Locate the cell with the specified text and output its [x, y] center coordinate. 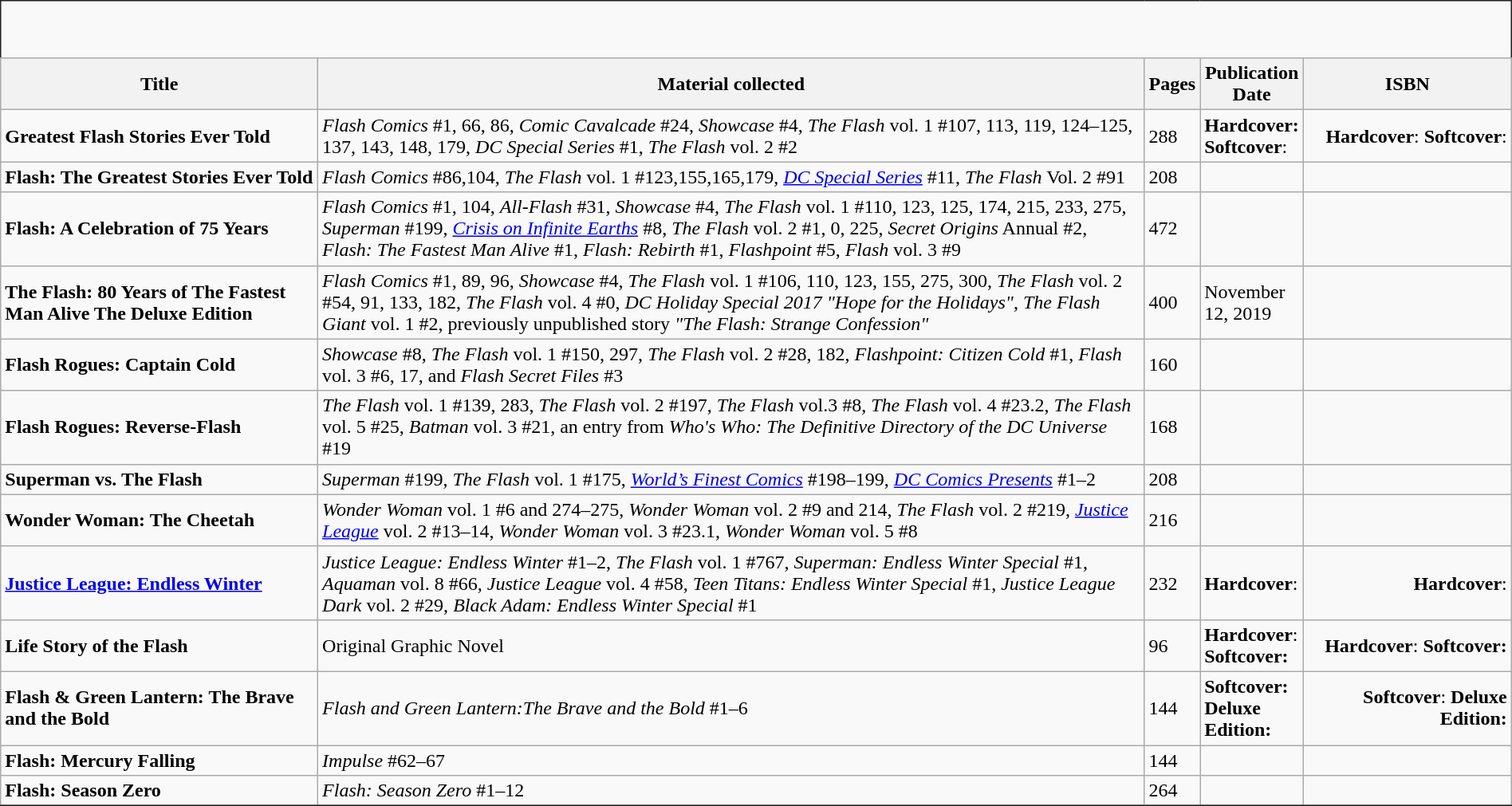
168 [1172, 427]
Title [159, 85]
Publication Date [1252, 85]
96 [1172, 646]
ISBN [1407, 85]
Flash: A Celebration of 75 Years [159, 229]
November 12, 2019 [1252, 302]
The Flash: 80 Years of The Fastest Man Alive The Deluxe Edition [159, 302]
Flash and Green Lantern:The Brave and the Bold #1–6 [731, 708]
Pages [1172, 85]
Material collected [731, 85]
Flash & Green Lantern: The Brave and the Bold [159, 708]
Showcase #8, The Flash vol. 1 #150, 297, The Flash vol. 2 #28, 182, Flashpoint: Citizen Cold #1, Flash vol. 3 #6, 17, and Flash Secret Files #3 [731, 365]
Flash Rogues: Reverse-Flash [159, 427]
288 [1172, 136]
Justice League: Endless Winter [159, 583]
160 [1172, 365]
400 [1172, 302]
Life Story of the Flash [159, 646]
Flash: Season Zero #1–12 [731, 791]
Flash Comics #86,104, The Flash vol. 1 #123,155,165,179, DC Special Series #11, The Flash Vol. 2 #91 [731, 177]
232 [1172, 583]
Superman #199, The Flash vol. 1 #175, World’s Finest Comics #198–199, DC Comics Presents #1–2 [731, 479]
Original Graphic Novel [731, 646]
264 [1172, 791]
216 [1172, 520]
Flash: Season Zero [159, 791]
Wonder Woman: The Cheetah [159, 520]
Impulse #62–67 [731, 760]
Flash Rogues: Captain Cold [159, 365]
Flash: The Greatest Stories Ever Told [159, 177]
472 [1172, 229]
Greatest Flash Stories Ever Told [159, 136]
Superman vs. The Flash [159, 479]
Flash: Mercury Falling [159, 760]
